For the text-containing cell, return its midpoint in (x, y) coordinate format. 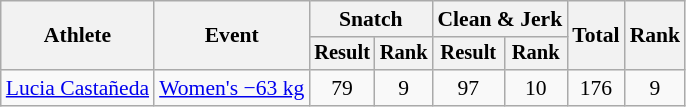
176 (596, 88)
Women's −63 kg (232, 88)
Lucia Castañeda (78, 88)
Clean & Jerk (500, 19)
Total (596, 36)
79 (342, 88)
10 (536, 88)
Athlete (78, 36)
Event (232, 36)
Snatch (370, 19)
97 (468, 88)
